Return (x, y) of the center of cell containing provided text 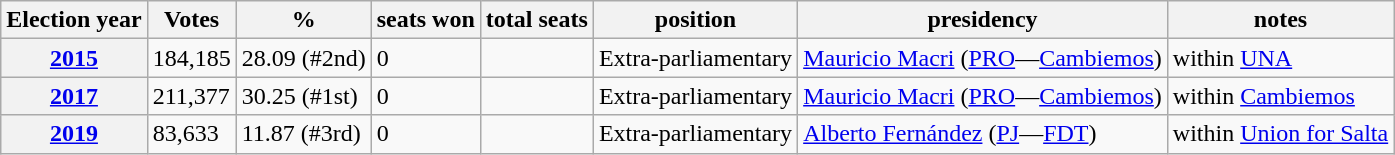
Election year (74, 20)
notes (1280, 20)
83,633 (192, 134)
30.25 (#1st) (304, 96)
28.09 (#2nd) (304, 58)
within UNA (1280, 58)
within Cambiemos (1280, 96)
% (304, 20)
seats won (426, 20)
2017 (74, 96)
11.87 (#3rd) (304, 134)
within Union for Salta (1280, 134)
Votes (192, 20)
Alberto Fernández (PJ—FDT) (983, 134)
presidency (983, 20)
2015 (74, 58)
2019 (74, 134)
184,185 (192, 58)
211,377 (192, 96)
position (695, 20)
total seats (536, 20)
